Provide the (x, y) coordinate of the cell's center where the given text is located.  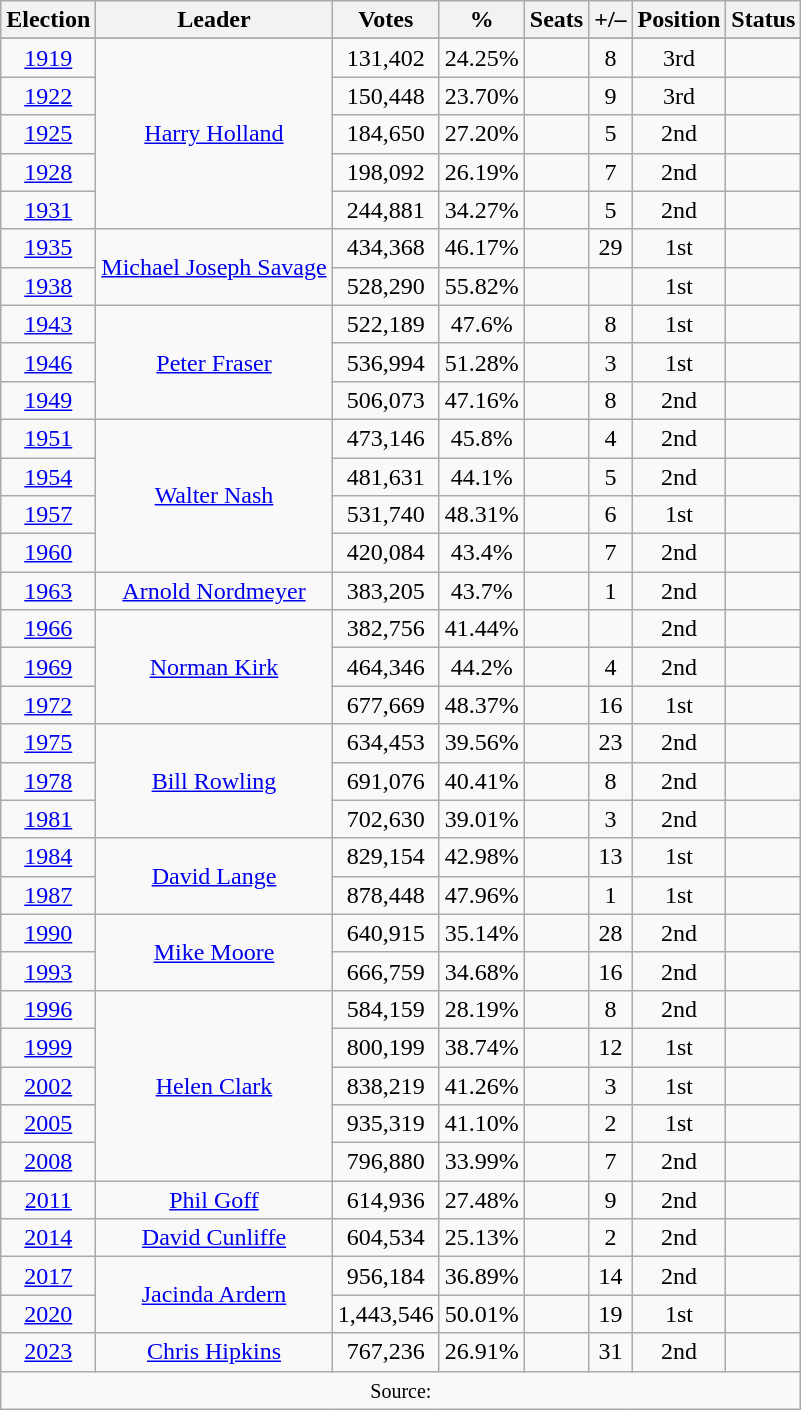
Chris Hipkins (214, 1352)
584,159 (386, 1009)
1960 (48, 553)
35.14% (482, 933)
38.74% (482, 1047)
23 (610, 743)
1,443,546 (386, 1314)
473,146 (386, 438)
796,880 (386, 1162)
39.56% (482, 743)
Election (48, 20)
47.6% (482, 324)
Harry Holland (214, 134)
28.19% (482, 1009)
47.96% (482, 895)
1928 (48, 172)
506,073 (386, 400)
838,219 (386, 1085)
434,368 (386, 248)
% (482, 20)
41.44% (482, 629)
14 (610, 1276)
43.4% (482, 553)
40.41% (482, 781)
198,092 (386, 172)
50.01% (482, 1314)
2008 (48, 1162)
43.7% (482, 591)
1990 (48, 933)
1963 (48, 591)
Votes (386, 20)
13 (610, 857)
33.99% (482, 1162)
604,534 (386, 1238)
1966 (48, 629)
46.17% (482, 248)
677,669 (386, 705)
Phil Goff (214, 1200)
1987 (48, 895)
1999 (48, 1047)
528,290 (386, 286)
1954 (48, 477)
481,631 (386, 477)
Jacinda Ardern (214, 1295)
2005 (48, 1124)
702,630 (386, 819)
David Cunliffe (214, 1238)
Norman Kirk (214, 667)
420,084 (386, 553)
26.19% (482, 172)
41.26% (482, 1085)
2020 (48, 1314)
1935 (48, 248)
1925 (48, 134)
464,346 (386, 667)
1919 (48, 58)
2017 (48, 1276)
531,740 (386, 515)
2023 (48, 1352)
Peter Fraser (214, 362)
25.13% (482, 1238)
27.48% (482, 1200)
Seats (556, 20)
666,759 (386, 971)
1981 (48, 819)
956,184 (386, 1276)
522,189 (386, 324)
1951 (48, 438)
39.01% (482, 819)
24.25% (482, 58)
55.82% (482, 286)
Michael Joseph Savage (214, 267)
1949 (48, 400)
1996 (48, 1009)
19 (610, 1314)
1931 (48, 210)
150,448 (386, 96)
47.16% (482, 400)
27.20% (482, 134)
614,936 (386, 1200)
Walter Nash (214, 495)
1943 (48, 324)
1946 (48, 362)
1975 (48, 743)
1938 (48, 286)
935,319 (386, 1124)
1969 (48, 667)
Arnold Nordmeyer (214, 591)
536,994 (386, 362)
David Lange (214, 876)
34.27% (482, 210)
34.68% (482, 971)
131,402 (386, 58)
31 (610, 1352)
26.91% (482, 1352)
48.31% (482, 515)
Status (764, 20)
1922 (48, 96)
41.10% (482, 1124)
878,448 (386, 895)
48.37% (482, 705)
29 (610, 248)
28 (610, 933)
244,881 (386, 210)
44.1% (482, 477)
767,236 (386, 1352)
383,205 (386, 591)
12 (610, 1047)
829,154 (386, 857)
2002 (48, 1085)
45.8% (482, 438)
23.70% (482, 96)
36.89% (482, 1276)
2011 (48, 1200)
Mike Moore (214, 952)
382,756 (386, 629)
1978 (48, 781)
44.2% (482, 667)
Position (679, 20)
691,076 (386, 781)
Bill Rowling (214, 781)
640,915 (386, 933)
51.28% (482, 362)
1984 (48, 857)
42.98% (482, 857)
+/– (610, 20)
Leader (214, 20)
Helen Clark (214, 1085)
2014 (48, 1238)
1972 (48, 705)
6 (610, 515)
184,650 (386, 134)
634,453 (386, 743)
1957 (48, 515)
Source: (401, 1390)
800,199 (386, 1047)
1993 (48, 971)
